Locate the cell with the specified text and output its [x, y] center coordinate. 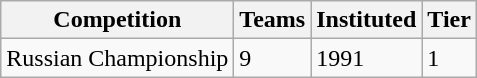
Competition [118, 20]
1 [450, 58]
Teams [272, 20]
Tier [450, 20]
Russian Championship [118, 58]
Instituted [366, 20]
1991 [366, 58]
9 [272, 58]
